Search for the cell housing the specified text and yield its (X, Y) center coordinate. 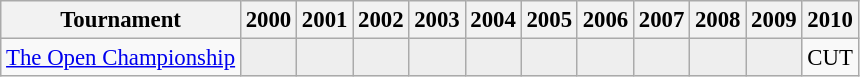
The Open Championship (121, 58)
2003 (437, 20)
2006 (605, 20)
2007 (661, 20)
2000 (268, 20)
2002 (381, 20)
2005 (549, 20)
2001 (325, 20)
2009 (774, 20)
Tournament (121, 20)
2008 (718, 20)
2010 (830, 20)
CUT (830, 58)
2004 (493, 20)
